Output the [X, Y] coordinate of the center of the cell containing the given text.  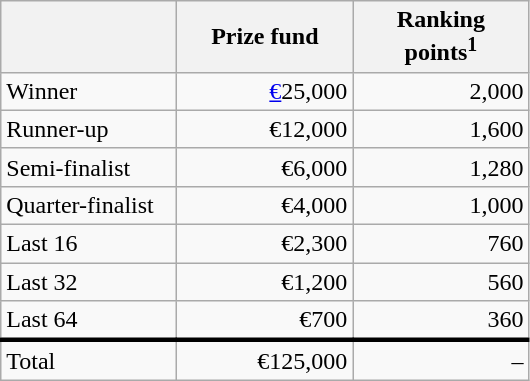
Quarter-finalist [89, 205]
Runner-up [89, 129]
€1,200 [265, 282]
1,280 [441, 167]
2,000 [441, 91]
Last 32 [89, 282]
€125,000 [265, 360]
Prize fund [265, 37]
Last 16 [89, 244]
Last 64 [89, 321]
€2,300 [265, 244]
Winner [89, 91]
€700 [265, 321]
€6,000 [265, 167]
560 [441, 282]
Ranking points1 [441, 37]
360 [441, 321]
1,000 [441, 205]
– [441, 360]
760 [441, 244]
€12,000 [265, 129]
1,600 [441, 129]
€25,000 [265, 91]
€4,000 [265, 205]
Total [89, 360]
Semi-finalist [89, 167]
